Return the (X, Y) coordinate for the center point of the cell that contains the specified text.  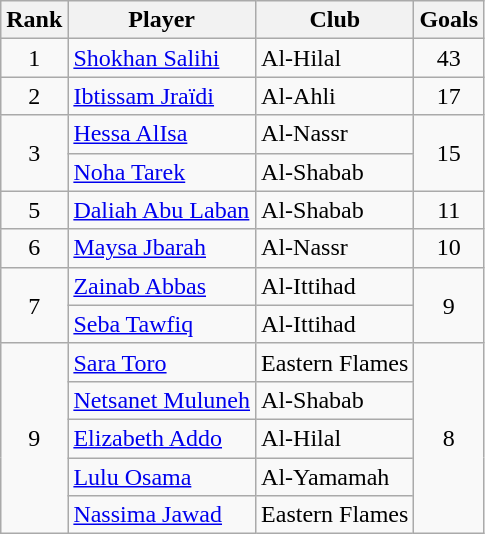
Club (335, 20)
Goals (449, 20)
Lulu Osama (162, 477)
Hessa AlIsa (162, 134)
Seba Tawfiq (162, 324)
1 (34, 58)
Netsanet Muluneh (162, 400)
Player (162, 20)
Elizabeth Addo (162, 438)
3 (34, 153)
5 (34, 210)
2 (34, 96)
Ibtissam Jraïdi (162, 96)
Zainab Abbas (162, 286)
10 (449, 248)
Al-Yamamah (335, 477)
6 (34, 248)
7 (34, 305)
8 (449, 438)
Shokhan Salihi (162, 58)
17 (449, 96)
Sara Toro (162, 362)
Rank (34, 20)
Daliah Abu Laban (162, 210)
Al-Ahli (335, 96)
Noha Tarek (162, 172)
43 (449, 58)
11 (449, 210)
15 (449, 153)
Maysa Jbarah (162, 248)
Nassima Jawad (162, 515)
